Return the [x, y] coordinate for the center point of the cell that contains the specified text.  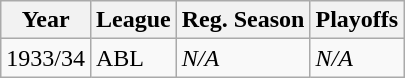
League [133, 20]
Playoffs [357, 20]
ABL [133, 58]
Reg. Season [243, 20]
Year [46, 20]
1933/34 [46, 58]
